Capture the cell that displays the provided text and extract its [X, Y] central coordinate. 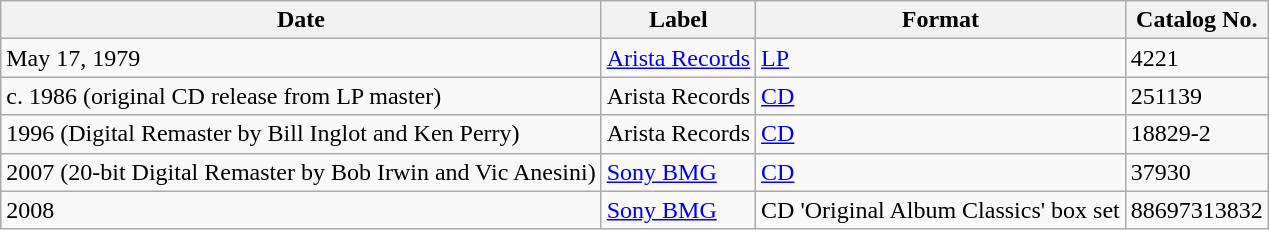
LP [941, 58]
c. 1986 (original CD release from LP master) [301, 96]
2007 (20-bit Digital Remaster by Bob Irwin and Vic Anesini) [301, 172]
Catalog No. [1196, 20]
37930 [1196, 172]
251139 [1196, 96]
Label [678, 20]
88697313832 [1196, 210]
Format [941, 20]
Date [301, 20]
1996 (Digital Remaster by Bill Inglot and Ken Perry) [301, 134]
May 17, 1979 [301, 58]
CD 'Original Album Classics' box set [941, 210]
2008 [301, 210]
18829-2 [1196, 134]
4221 [1196, 58]
